Extract the (x, y) coordinate from the center of the cell holding the provided text.  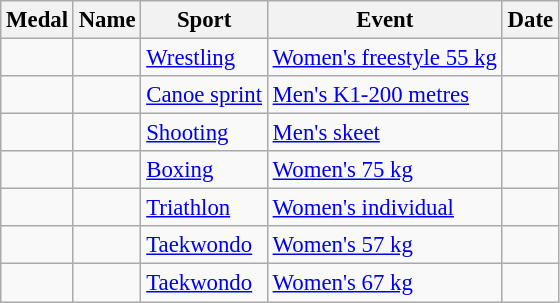
Triathlon (204, 208)
Event (384, 20)
Sport (204, 20)
Women's 75 kg (384, 170)
Shooting (204, 133)
Boxing (204, 170)
Medal (38, 20)
Women's 57 kg (384, 245)
Canoe sprint (204, 95)
Wrestling (204, 58)
Women's 67 kg (384, 283)
Date (530, 20)
Men's skeet (384, 133)
Men's K1-200 metres (384, 95)
Women's freestyle 55 kg (384, 58)
Name (107, 20)
Women's individual (384, 208)
